From the cell containing the given text, extract its center point as (x, y) coordinate. 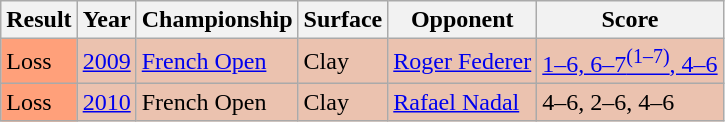
Result (39, 20)
1–6, 6–7(1–7), 4–6 (630, 62)
Year (106, 20)
4–6, 2–6, 4–6 (630, 102)
Score (630, 20)
Rafael Nadal (462, 102)
2009 (106, 62)
Roger Federer (462, 62)
Opponent (462, 20)
2010 (106, 102)
Championship (217, 20)
Surface (343, 20)
